Identify which cell holds the provided text, then report its [X, Y] central coordinate. 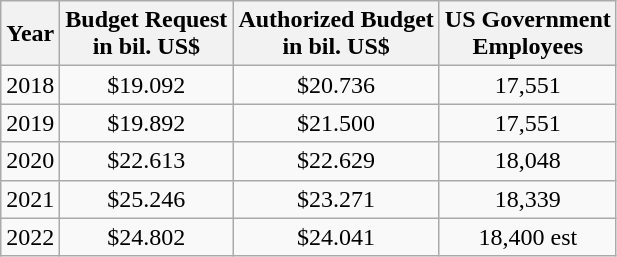
$22.613 [146, 161]
US GovernmentEmployees [528, 34]
$23.271 [336, 199]
2022 [30, 237]
$24.802 [146, 237]
Authorized Budget in bil. US$ [336, 34]
Year [30, 34]
Budget Request in bil. US$ [146, 34]
$22.629 [336, 161]
$19.892 [146, 123]
2019 [30, 123]
2018 [30, 85]
18,339 [528, 199]
2021 [30, 199]
$21.500 [336, 123]
18,400 est [528, 237]
$20.736 [336, 85]
$24.041 [336, 237]
$19.092 [146, 85]
$25.246 [146, 199]
18,048 [528, 161]
2020 [30, 161]
